Provide the [X, Y] coordinate of the cell's center where the given text is located.  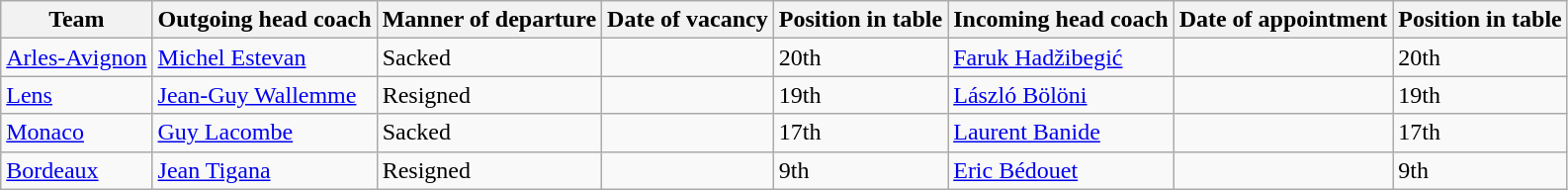
Team [77, 20]
Bordeaux [77, 170]
László Bölöni [1061, 95]
Laurent Banide [1061, 133]
Jean-Guy Wallemme [265, 95]
Manner of departure [488, 20]
Outgoing head coach [265, 20]
Incoming head coach [1061, 20]
Lens [77, 95]
Michel Estevan [265, 57]
Faruk Hadžibegić [1061, 57]
Date of appointment [1283, 20]
Eric Bédouet [1061, 170]
Jean Tigana [265, 170]
Monaco [77, 133]
Arles-Avignon [77, 57]
Date of vacancy [688, 20]
Guy Lacombe [265, 133]
